Find where the given text appears and provide that cell's center as (x, y) coordinate. 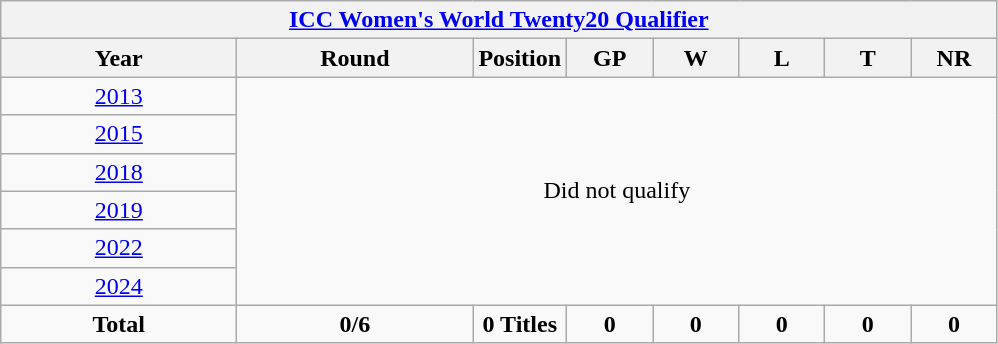
Position (520, 58)
GP (610, 58)
W (696, 58)
0/6 (355, 324)
2019 (119, 210)
Total (119, 324)
2024 (119, 286)
2013 (119, 96)
0 Titles (520, 324)
ICC Women's World Twenty20 Qualifier (499, 20)
NR (954, 58)
T (868, 58)
2022 (119, 248)
2015 (119, 134)
L (782, 58)
Did not qualify (617, 191)
Round (355, 58)
2018 (119, 172)
Year (119, 58)
